Scan for the cell matching the given text and deliver its [x, y] coordinate at center. 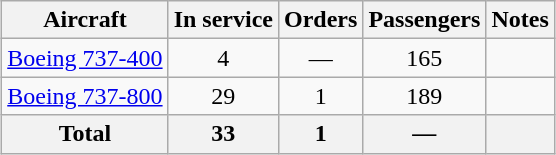
29 [223, 96]
165 [424, 58]
Aircraft [85, 20]
33 [223, 134]
Notes [520, 20]
In service [223, 20]
189 [424, 96]
Boeing 737-400 [85, 58]
Passengers [424, 20]
Boeing 737-800 [85, 96]
4 [223, 58]
Total [85, 134]
Orders [320, 20]
